Search for the cell housing the specified text and yield its (x, y) center coordinate. 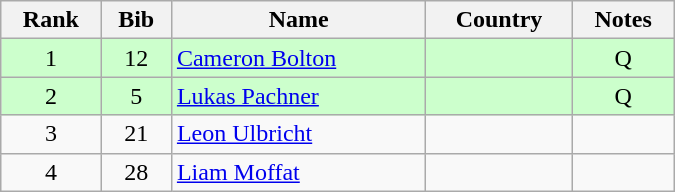
Rank (51, 20)
Lukas Pachner (298, 96)
3 (51, 134)
Liam Moffat (298, 172)
5 (136, 96)
Cameron Bolton (298, 58)
4 (51, 172)
Leon Ulbricht (298, 134)
2 (51, 96)
Bib (136, 20)
28 (136, 172)
21 (136, 134)
1 (51, 58)
12 (136, 58)
Notes (623, 20)
Country (499, 20)
Name (298, 20)
